Scan for the cell matching the given text and deliver its (X, Y) coordinate at center. 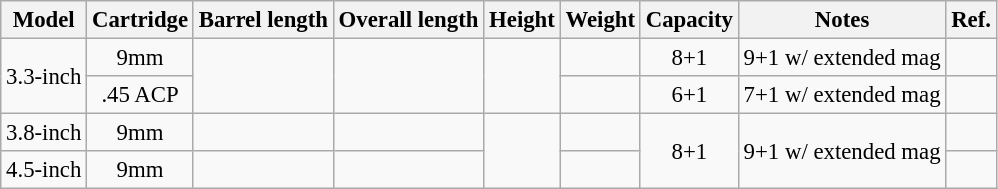
.45 ACP (140, 95)
Notes (842, 20)
Weight (600, 20)
Height (522, 20)
4.5-inch (44, 170)
3.8-inch (44, 133)
Cartridge (140, 20)
Overall length (408, 20)
Model (44, 20)
3.3-inch (44, 76)
Barrel length (263, 20)
Capacity (689, 20)
Ref. (971, 20)
6+1 (689, 95)
7+1 w/ extended mag (842, 95)
